For the text-containing cell, return its midpoint in (x, y) coordinate format. 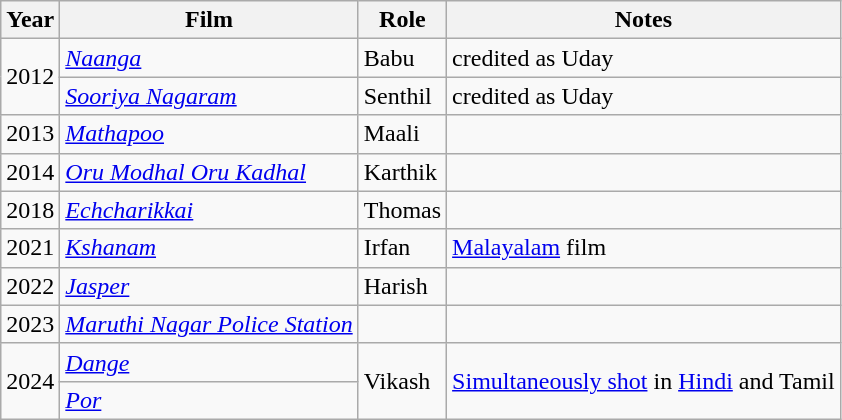
Babu (402, 58)
Maali (402, 134)
2022 (30, 286)
Kshanam (209, 248)
Harish (402, 286)
2021 (30, 248)
Malayalam film (644, 248)
Mathapoo (209, 134)
Senthil (402, 96)
Notes (644, 20)
Irfan (402, 248)
2013 (30, 134)
Echcharikkai (209, 210)
2018 (30, 210)
Karthik (402, 172)
Thomas (402, 210)
Sooriya Nagaram (209, 96)
2024 (30, 381)
Maruthi Nagar Police Station (209, 324)
Jasper (209, 286)
2012 (30, 77)
2023 (30, 324)
Simultaneously shot in Hindi and Tamil (644, 381)
Oru Modhal Oru Kadhal (209, 172)
Film (209, 20)
Vikash (402, 381)
Naanga (209, 58)
Por (209, 400)
2014 (30, 172)
Year (30, 20)
Role (402, 20)
Dange (209, 362)
